Provide the [X, Y] coordinate of the cell's center where the given text is located.  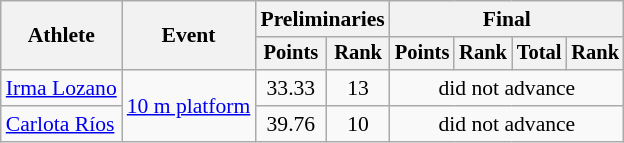
33.33 [290, 88]
39.76 [290, 124]
10 m platform [189, 106]
13 [358, 88]
10 [358, 124]
Event [189, 36]
Carlota Ríos [62, 124]
Final [507, 19]
Irma Lozano [62, 88]
Total [540, 54]
Athlete [62, 36]
Preliminaries [322, 19]
